Extract the [X, Y] coordinate from the center of the cell holding the provided text.  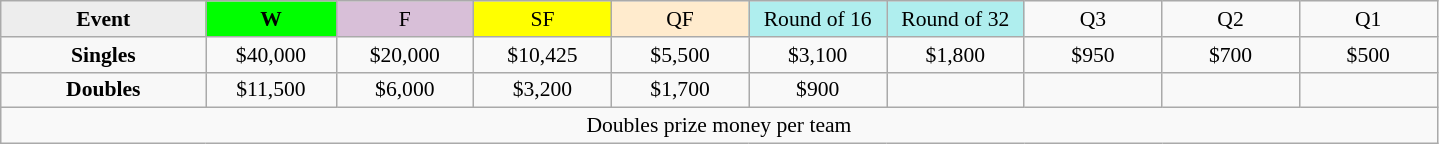
$700 [1231, 55]
W [271, 19]
$11,500 [271, 90]
$5,500 [680, 55]
$950 [1093, 55]
$20,000 [405, 55]
Q2 [1231, 19]
Round of 16 [818, 19]
F [405, 19]
$6,000 [405, 90]
Q3 [1093, 19]
$900 [818, 90]
$1,800 [955, 55]
QF [680, 19]
Round of 32 [955, 19]
$40,000 [271, 55]
Doubles [104, 90]
$1,700 [680, 90]
$3,200 [543, 90]
SF [543, 19]
$500 [1368, 55]
Doubles prize money per team [719, 126]
$3,100 [818, 55]
Event [104, 19]
Singles [104, 55]
Q1 [1368, 19]
$10,425 [543, 55]
